Extract the [x, y] coordinate from the center of the cell holding the provided text.  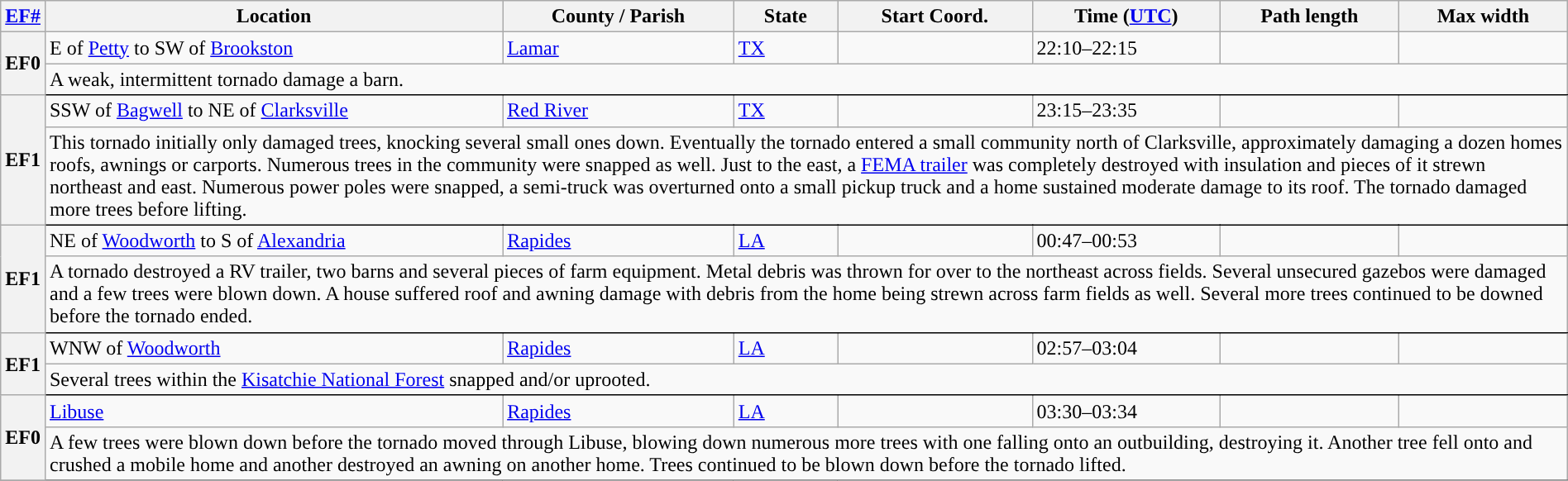
Path length [1309, 17]
SSW of Bagwell to NE of Clarksville [273, 111]
03:30–03:34 [1126, 411]
Libuse [273, 411]
Lamar [619, 48]
00:47–00:53 [1126, 240]
23:15–23:35 [1126, 111]
Location [273, 17]
A weak, intermittent tornado damage a barn. [806, 79]
Red River [619, 111]
02:57–03:04 [1126, 348]
E of Petty to SW of Brookston [273, 48]
Start Coord. [935, 17]
State [786, 17]
22:10–22:15 [1126, 48]
Time (UTC) [1126, 17]
WNW of Woodworth [273, 348]
Several trees within the Kisatchie National Forest snapped and/or uprooted. [806, 379]
County / Parish [619, 17]
Max width [1483, 17]
EF# [23, 17]
NE of Woodworth to S of Alexandria [273, 240]
